Capture the cell that displays the provided text and extract its [X, Y] central coordinate. 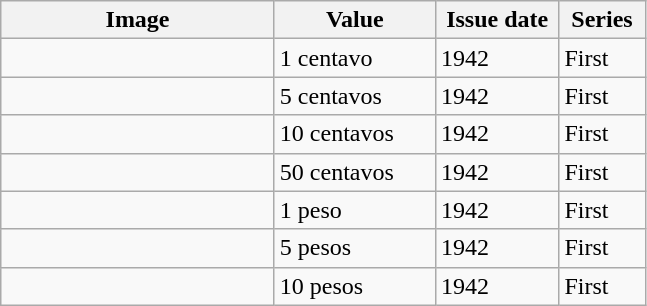
50 centavos [354, 172]
Issue date [497, 20]
10 pesos [354, 286]
10 centavos [354, 134]
Image [138, 20]
Value [354, 20]
1 peso [354, 210]
5 pesos [354, 248]
1 centavo [354, 58]
5 centavos [354, 96]
Series [602, 20]
